Identify which cell holds the provided text, then report its (X, Y) central coordinate. 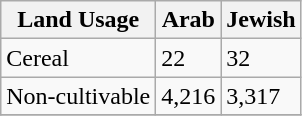
Land Usage (78, 20)
Non-cultivable (78, 96)
22 (188, 58)
3,317 (261, 96)
Arab (188, 20)
Jewish (261, 20)
4,216 (188, 96)
Cereal (78, 58)
32 (261, 58)
